Detect which cell encompasses the target text, then output its (X, Y) center coordinate. 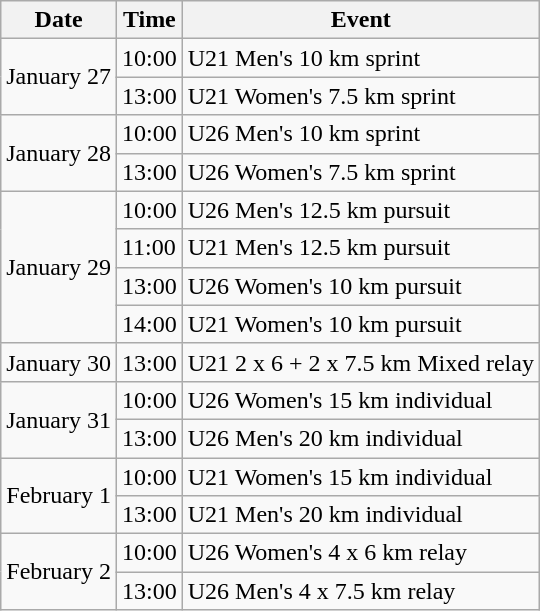
U21 Women's 15 km individual (360, 477)
February 1 (59, 496)
U21 Women's 10 km pursuit (360, 324)
U21 Men's 10 km sprint (360, 58)
January 29 (59, 267)
February 2 (59, 572)
U21 2 x 6 + 2 x 7.5 km Mixed relay (360, 362)
U21 Women's 7.5 km sprint (360, 96)
U26 Men's 10 km sprint (360, 134)
January 30 (59, 362)
January 27 (59, 77)
Event (360, 20)
U26 Women's 4 x 6 km relay (360, 553)
U21 Men's 20 km individual (360, 515)
U26 Men's 12.5 km pursuit (360, 210)
U21 Men's 12.5 km pursuit (360, 248)
Date (59, 20)
January 28 (59, 153)
U26 Women's 7.5 km sprint (360, 172)
Time (149, 20)
U26 Women's 15 km individual (360, 400)
11:00 (149, 248)
U26 Men's 4 x 7.5 km relay (360, 591)
14:00 (149, 324)
U26 Women's 10 km pursuit (360, 286)
U26 Men's 20 km individual (360, 438)
January 31 (59, 419)
